Output the [x, y] coordinate of the center of the cell containing the given text.  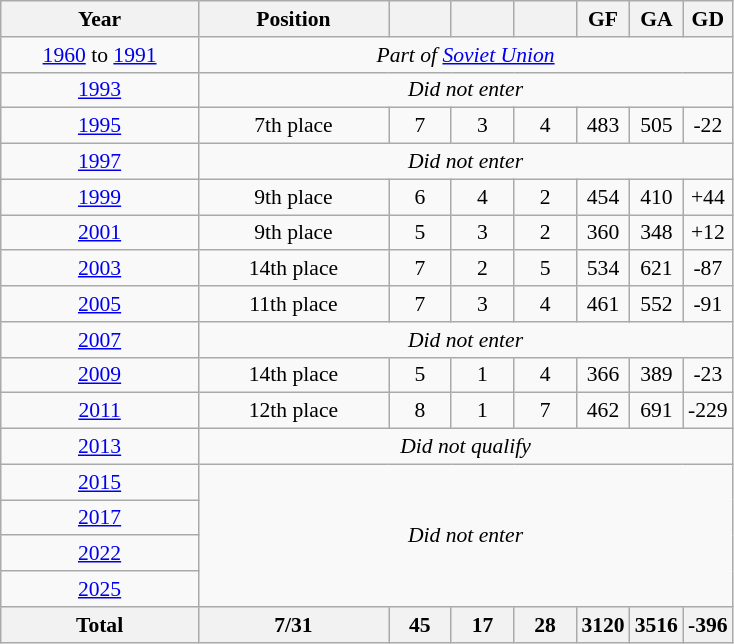
621 [656, 269]
2025 [100, 589]
45 [420, 625]
-22 [708, 126]
461 [602, 304]
2017 [100, 518]
GF [602, 19]
454 [602, 197]
7/31 [293, 625]
+44 [708, 197]
GD [708, 19]
-87 [708, 269]
2013 [100, 447]
366 [602, 375]
2022 [100, 554]
Year [100, 19]
Total [100, 625]
28 [546, 625]
6 [420, 197]
2003 [100, 269]
17 [482, 625]
1960 to 1991 [100, 55]
483 [602, 126]
1999 [100, 197]
1997 [100, 162]
Position [293, 19]
2001 [100, 233]
11th place [293, 304]
389 [656, 375]
691 [656, 411]
534 [602, 269]
12th place [293, 411]
-91 [708, 304]
348 [656, 233]
2009 [100, 375]
8 [420, 411]
7th place [293, 126]
552 [656, 304]
2015 [100, 482]
3516 [656, 625]
-229 [708, 411]
505 [656, 126]
-23 [708, 375]
410 [656, 197]
Part of Soviet Union [465, 55]
-396 [708, 625]
+12 [708, 233]
2011 [100, 411]
1993 [100, 90]
Did not qualify [465, 447]
GA [656, 19]
1995 [100, 126]
360 [602, 233]
2007 [100, 340]
2005 [100, 304]
3120 [602, 625]
462 [602, 411]
